Identify which cell holds the provided text, then report its (X, Y) central coordinate. 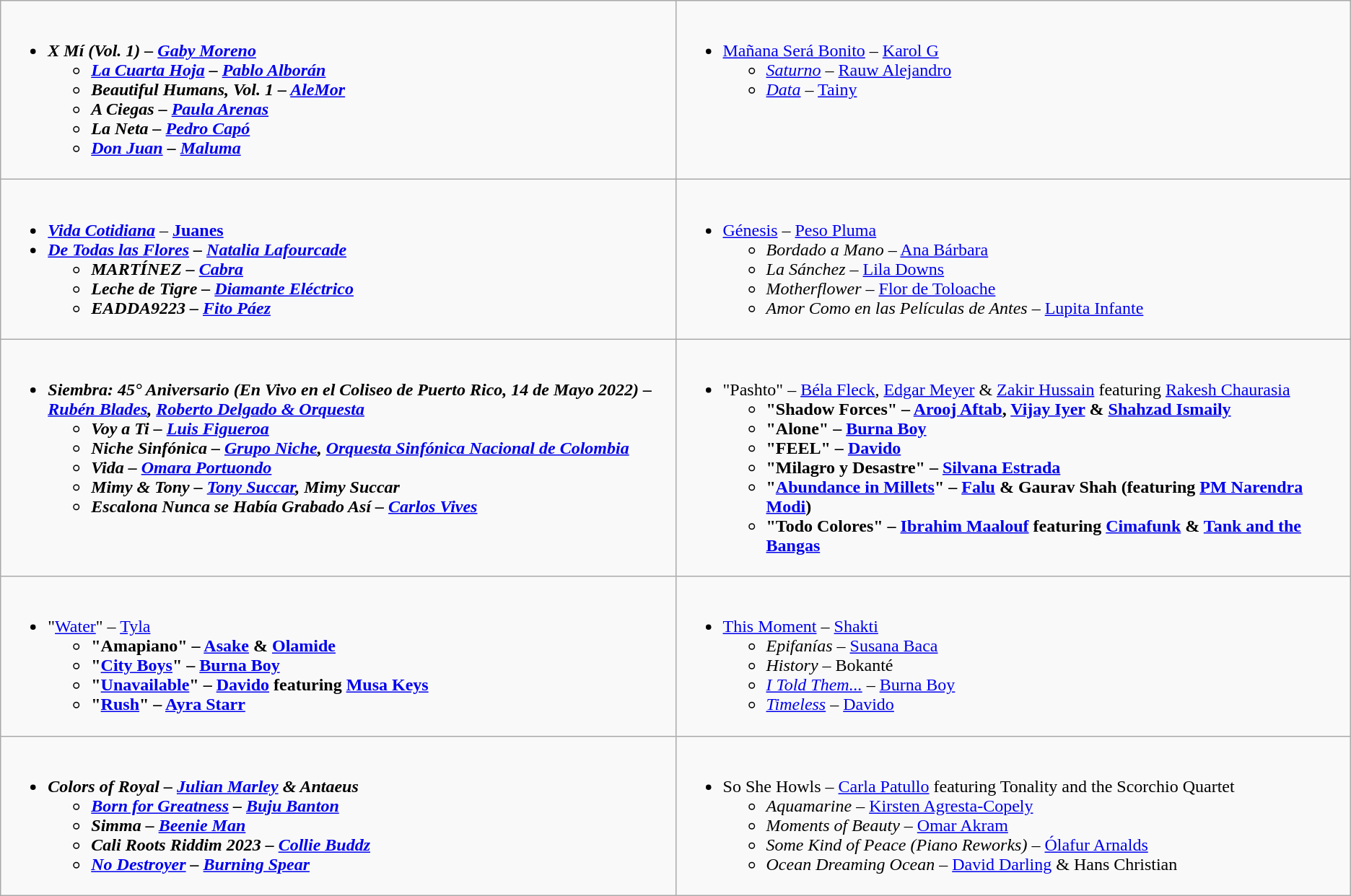
Mañana Será Bonito – Karol GSaturno – Rauw AlejandroData – Tainy (1013, 90)
"Water" – Tyla"Amapiano" – Asake & Olamide"City Boys" – Burna Boy"Unavailable" – Davido featuring Musa Keys"Rush" – Ayra Starr (338, 656)
Vida Cotidiana – JuanesDe Todas las Flores – Natalia LafourcadeMARTÍNEZ – CabraLeche de Tigre – Diamante EléctricoEADDA9223 – Fito Páez (338, 260)
This Moment – ShaktiEpifanías – Susana BacaHistory – BokantéI Told Them... – Burna BoyTimeless – Davido (1013, 656)
